Find where the given text appears and provide that cell's center as (x, y) coordinate. 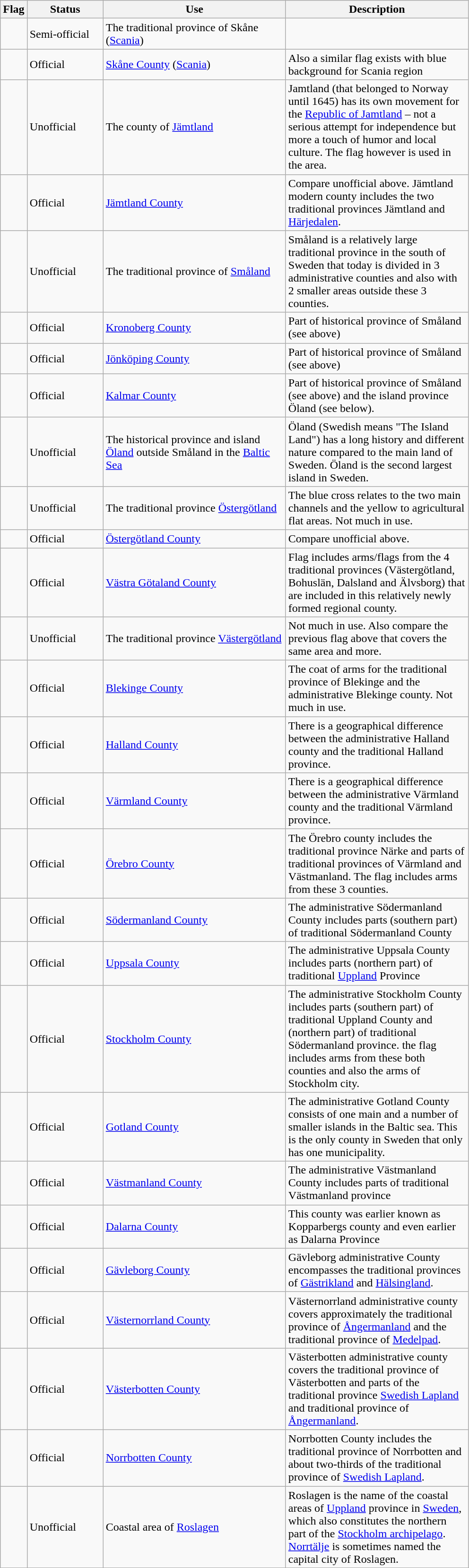
Östergötland County (194, 539)
Gävleborg administrative County encompasses the traditional provinces of Gästrikland and Hälsingland. (377, 1270)
Norrbotten County (194, 1458)
The traditional province Östergötland (194, 508)
Halland County (194, 745)
There is a geographical difference between the administrative Värmland county and the traditional Värmland province. (377, 801)
There is a geographical difference between the administrative Halland county and the traditional Halland province. (377, 745)
This county was earlier known as Kopparbergs county and even earlier as Dalarna Province (377, 1226)
Blekinge County (194, 689)
The administrative Uppsala County includes parts (northern part) of traditional Uppland Province (377, 963)
Uppsala County (194, 963)
Semi-official (65, 34)
Gotland County (194, 1127)
Description (377, 9)
Use (194, 9)
Compare unofficial above. Jämtland modern county includes the two traditional provinces Jämtland and Härjedalen. (377, 202)
Dalarna County (194, 1226)
Västmanland County (194, 1183)
Norrbotten County includes the traditional province of Norrbotten and about two-thirds of the traditional province of Swedish Lapland. (377, 1458)
Status (65, 9)
Västernorrland administrative county covers approximately the traditional province of Ångermanland and the traditional province of Medelpad. (377, 1320)
Also a similar flag exists with blue background for Scania region (377, 64)
Västra Götaland County (194, 583)
The administrative Västmanland County includes parts of traditional Västmanland province (377, 1183)
Södermanland County (194, 920)
Compare unofficial above. (377, 539)
Kalmar County (194, 395)
Örebro County (194, 864)
Stockholm County (194, 1038)
Kronoberg County (194, 328)
Västerbotten County (194, 1389)
Jönköping County (194, 358)
Jämtland County (194, 202)
Gävleborg County (194, 1270)
The coat of arms for the traditional province of Blekinge and the administrative Blekinge county. Not much in use. (377, 689)
Västernorrland County (194, 1320)
Coastal area of Roslagen (194, 1527)
Skåne County (Scania) (194, 64)
The traditional province Västergötland (194, 639)
The traditional province of Småland (194, 271)
The blue cross relates to the two main channels and the yellow to agricultural flat areas. Not much in use. (377, 508)
The county of Jämtland (194, 127)
Värmland County (194, 801)
Part of historical province of Småland (see above) and the island province Öland (see below). (377, 395)
The administrative Södermanland County includes parts (southern part) of traditional Södermanland County (377, 920)
Not much in use. Also compare the previous flag above that covers the same area and more. (377, 639)
The traditional province of Skåne (Scania) (194, 34)
The historical province and island Öland outside Småland in the Baltic Sea (194, 452)
Flag (14, 9)
